Search for the cell housing the specified text and yield its [X, Y] center coordinate. 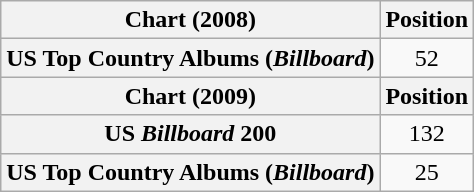
US Billboard 200 [190, 134]
132 [427, 134]
Chart (2008) [190, 20]
52 [427, 58]
Chart (2009) [190, 96]
25 [427, 172]
